Search for the cell housing the specified text and yield its [x, y] center coordinate. 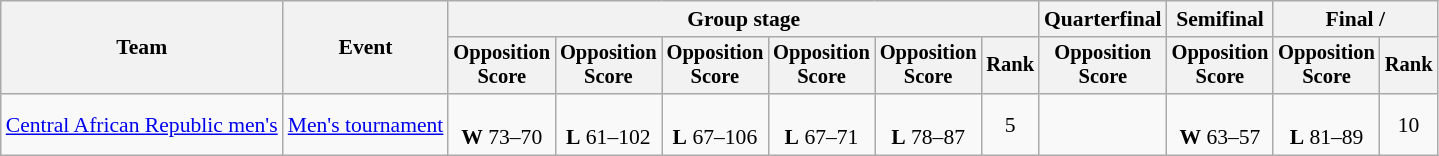
10 [1409, 124]
Group stage [744, 19]
L 78–87 [928, 124]
W 63–57 [1220, 124]
Team [142, 48]
L 67–106 [716, 124]
Quarterfinal [1103, 19]
L 67–71 [822, 124]
Men's tournament [366, 124]
Semifinal [1220, 19]
W 73–70 [502, 124]
Event [366, 48]
L 81–89 [1326, 124]
Central African Republic men's [142, 124]
L 61–102 [608, 124]
Final / [1355, 19]
5 [1010, 124]
